Determine the [x, y] coordinate at the center of the cell enclosing the given text.  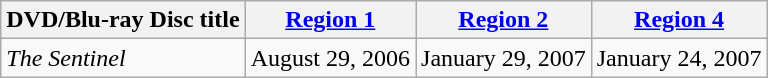
DVD/Blu-ray Disc title [123, 20]
Region 1 [330, 20]
Region 2 [504, 20]
January 29, 2007 [504, 58]
The Sentinel [123, 58]
January 24, 2007 [679, 58]
Region 4 [679, 20]
August 29, 2006 [330, 58]
